Return the [x, y] coordinate for the center point of the cell that contains the specified text.  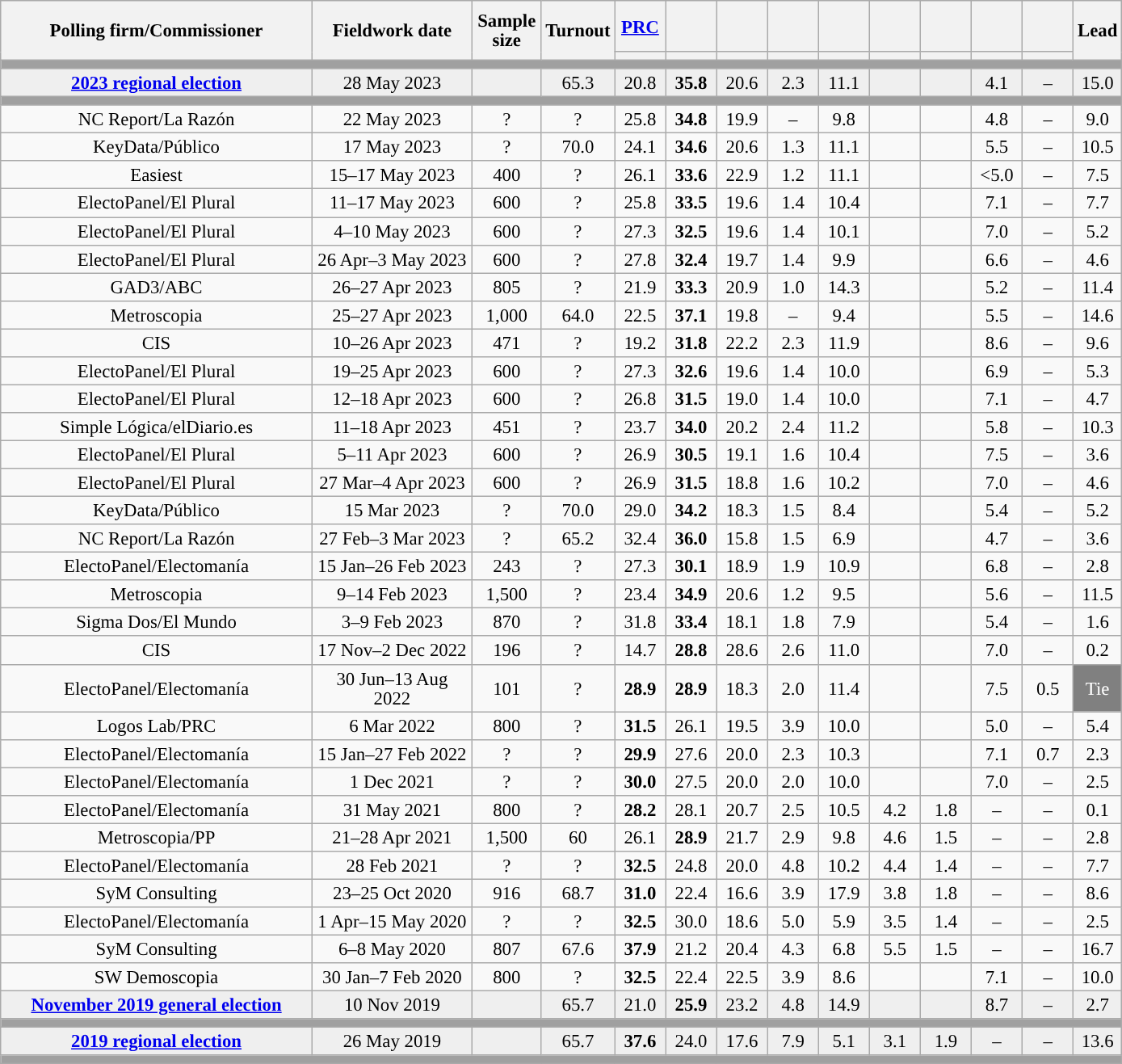
0.7 [1048, 753]
30.5 [691, 454]
28.8 [691, 651]
1.0 [793, 288]
5.1 [843, 1042]
30 Jan–7 Feb 2020 [392, 978]
4–10 May 2023 [392, 231]
807 [506, 950]
21.7 [742, 837]
1 Dec 2021 [392, 782]
9.9 [843, 259]
6–8 May 2020 [392, 950]
19.0 [742, 399]
30 Jun–13 Aug 2022 [392, 688]
196 [506, 651]
29.0 [640, 511]
24.0 [691, 1042]
11.2 [843, 427]
37.1 [691, 315]
243 [506, 567]
9.5 [843, 595]
13.6 [1098, 1042]
26.8 [640, 399]
28.2 [640, 810]
27.5 [691, 782]
6 Mar 2022 [392, 725]
Turnout [578, 31]
Polling firm/Commissioner [157, 31]
22.2 [742, 343]
GAD3/ABC [157, 288]
21.9 [640, 288]
21.2 [691, 950]
November 2019 general election [157, 1005]
26 Apr–3 May 2023 [392, 259]
35.8 [691, 82]
5.6 [997, 595]
19–25 Apr 2023 [392, 372]
Tie [1098, 688]
805 [506, 288]
4.1 [997, 82]
34.0 [691, 427]
Metroscopia/PP [157, 837]
10–26 Apr 2023 [392, 343]
15 Mar 2023 [392, 511]
64.0 [578, 315]
5.8 [997, 427]
27.8 [640, 259]
18.6 [742, 921]
19.2 [640, 343]
2.4 [793, 427]
1 Apr–15 May 2020 [392, 921]
11.9 [843, 343]
3.1 [895, 1042]
23–25 Oct 2020 [392, 894]
12–18 Apr 2023 [392, 399]
18.9 [742, 567]
19.1 [742, 454]
11.5 [1098, 595]
471 [506, 343]
Lead [1098, 31]
20.2 [742, 427]
23.2 [742, 1005]
4.2 [895, 810]
Fieldwork date [392, 31]
5.3 [1098, 372]
33.6 [691, 176]
3.5 [895, 921]
9.6 [1098, 343]
28 May 2023 [392, 82]
26–27 Apr 2023 [392, 288]
28.1 [691, 810]
23.4 [640, 595]
8.4 [843, 511]
24.8 [691, 866]
27 Mar–4 Apr 2023 [392, 483]
0.2 [1098, 651]
101 [506, 688]
9.0 [1098, 120]
31.0 [640, 894]
14.3 [843, 288]
22 May 2023 [392, 120]
10.1 [843, 231]
27.6 [691, 753]
28 Feb 2021 [392, 866]
33.4 [691, 622]
SW Demoscopia [157, 978]
Easiest [157, 176]
PRC [640, 26]
23.7 [640, 427]
67.6 [578, 950]
21–28 Apr 2021 [392, 837]
Logos Lab/PRC [157, 725]
5–11 Apr 2023 [392, 454]
60 [578, 837]
19.5 [742, 725]
1,000 [506, 315]
1.3 [793, 147]
20.4 [742, 950]
0.5 [1048, 688]
3.8 [895, 894]
65.2 [578, 538]
18.8 [742, 483]
68.7 [578, 894]
870 [506, 622]
34.9 [691, 595]
2.7 [1098, 1005]
14.6 [1098, 315]
16.7 [1098, 950]
17 Nov–2 Dec 2022 [392, 651]
5.9 [843, 921]
14.9 [843, 1005]
Simple Lógica/elDiario.es [157, 427]
37.9 [640, 950]
17.6 [742, 1042]
37.6 [640, 1042]
2023 regional election [157, 82]
2019 regional election [157, 1042]
11–18 Apr 2023 [392, 427]
34.2 [691, 511]
10.9 [843, 567]
2.9 [793, 837]
11–17 May 2023 [392, 204]
10 Nov 2019 [392, 1005]
9.4 [843, 315]
34.6 [691, 147]
29.9 [640, 753]
4.3 [793, 950]
17 May 2023 [392, 147]
26 May 2019 [392, 1042]
31 May 2021 [392, 810]
19.7 [742, 259]
6.6 [997, 259]
Sigma Dos/El Mundo [157, 622]
3–9 Feb 2023 [392, 622]
15 Jan–26 Feb 2023 [392, 567]
15 Jan–27 Feb 2022 [392, 753]
34.8 [691, 120]
9–14 Feb 2023 [392, 595]
28.6 [742, 651]
17.9 [843, 894]
19.8 [742, 315]
451 [506, 427]
8.7 [997, 1005]
400 [506, 176]
30.1 [691, 567]
Sample size [506, 31]
20.9 [742, 288]
21.0 [640, 1005]
27 Feb–3 Mar 2023 [392, 538]
916 [506, 894]
25.9 [691, 1005]
11.0 [843, 651]
18.1 [742, 622]
2.6 [793, 651]
20.7 [742, 810]
19.9 [742, 120]
15.8 [742, 538]
33.5 [691, 204]
15.0 [1098, 82]
24.1 [640, 147]
4.4 [895, 866]
22.9 [742, 176]
15–17 May 2023 [392, 176]
16.6 [742, 894]
0.1 [1098, 810]
25–27 Apr 2023 [392, 315]
14.7 [640, 651]
32.6 [691, 372]
20.8 [640, 82]
36.0 [691, 538]
<5.0 [997, 176]
33.3 [691, 288]
65.3 [578, 82]
